Determine the (x, y) coordinate at the center of the cell enclosing the given text.  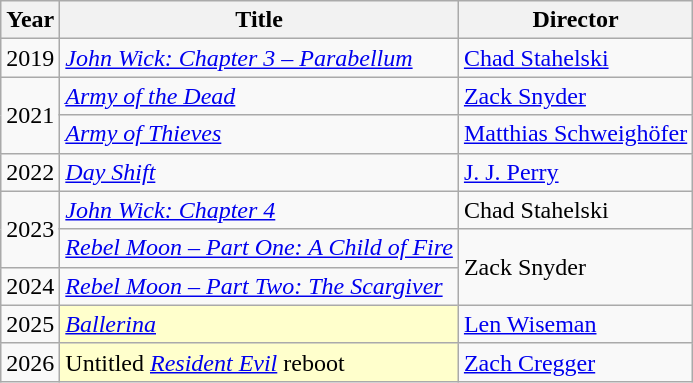
Year (30, 20)
Army of Thieves (260, 134)
John Wick: Chapter 3 – Parabellum (260, 58)
Director (575, 20)
2019 (30, 58)
2022 (30, 172)
J. J. Perry (575, 172)
Rebel Moon – Part One: A Child of Fire (260, 248)
Len Wiseman (575, 324)
Untitled Resident Evil reboot (260, 362)
2023 (30, 229)
2024 (30, 286)
Ballerina (260, 324)
2026 (30, 362)
Matthias Schweighöfer (575, 134)
2025 (30, 324)
Title (260, 20)
Zach Cregger (575, 362)
Day Shift (260, 172)
John Wick: Chapter 4 (260, 210)
Army of the Dead (260, 96)
Rebel Moon – Part Two: The Scargiver (260, 286)
2021 (30, 115)
